Find where the given text appears and provide that cell's center as (x, y) coordinate. 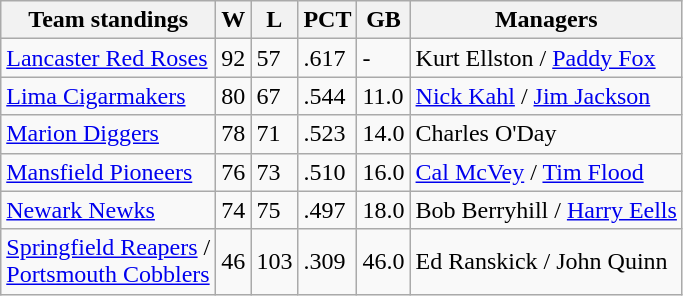
57 (274, 58)
.544 (328, 96)
103 (274, 262)
74 (234, 210)
67 (274, 96)
18.0 (384, 210)
46 (234, 262)
16.0 (384, 172)
76 (234, 172)
Kurt Ellston / Paddy Fox (546, 58)
Newark Newks (108, 210)
L (274, 20)
Springfield Reapers / Portsmouth Cobblers (108, 262)
14.0 (384, 134)
92 (234, 58)
PCT (328, 20)
GB (384, 20)
Nick Kahl / Jim Jackson (546, 96)
75 (274, 210)
Lima Cigarmakers (108, 96)
Charles O'Day (546, 134)
Marion Diggers (108, 134)
.523 (328, 134)
- (384, 58)
78 (234, 134)
46.0 (384, 262)
.309 (328, 262)
Ed Ranskick / John Quinn (546, 262)
.617 (328, 58)
Managers (546, 20)
Team standings (108, 20)
.497 (328, 210)
.510 (328, 172)
73 (274, 172)
Bob Berryhill / Harry Eells (546, 210)
W (234, 20)
Cal McVey / Tim Flood (546, 172)
80 (234, 96)
Mansfield Pioneers (108, 172)
71 (274, 134)
11.0 (384, 96)
Lancaster Red Roses (108, 58)
